Capture the cell that displays the provided text and extract its (x, y) central coordinate. 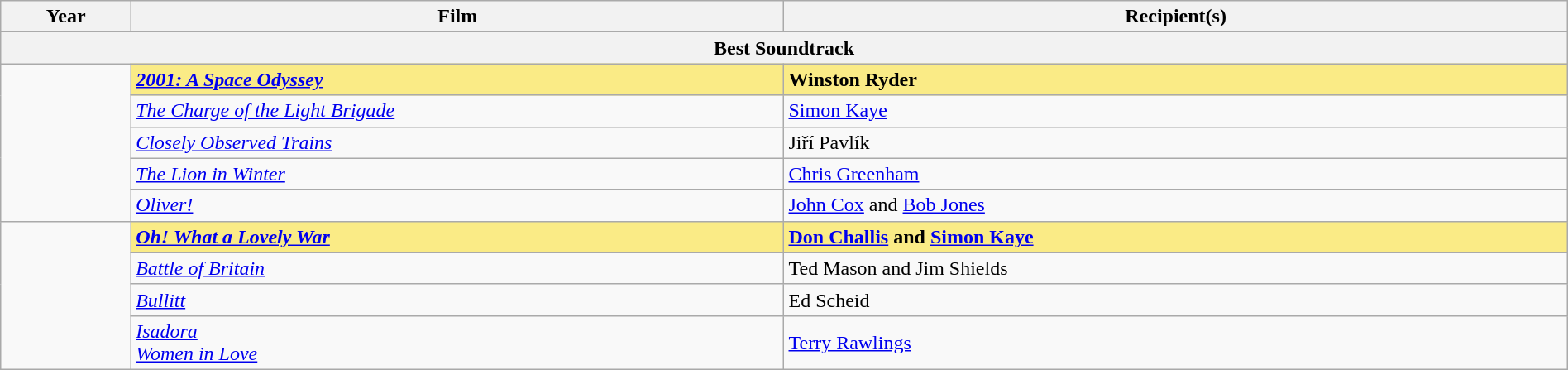
Recipient(s) (1176, 17)
Terry Rawlings (1176, 343)
Year (66, 17)
Bullitt (458, 300)
Battle of Britain (458, 268)
Ted Mason and Jim Shields (1176, 268)
Closely Observed Trains (458, 142)
Winston Ryder (1176, 79)
Simon Kaye (1176, 111)
2001: A Space Odyssey (458, 79)
Jiří Pavlík (1176, 142)
Chris Greenham (1176, 174)
Don Challis and Simon Kaye (1176, 237)
Film (458, 17)
Oh! What a Lovely War (458, 237)
Isadora Women in Love (458, 343)
The Lion in Winter (458, 174)
Oliver! (458, 205)
Best Soundtrack (784, 48)
The Charge of the Light Brigade (458, 111)
Ed Scheid (1176, 300)
John Cox and Bob Jones (1176, 205)
